Search for the cell housing the specified text and yield its (X, Y) center coordinate. 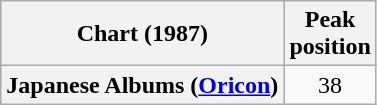
38 (330, 85)
Japanese Albums (Oricon) (142, 85)
Chart (1987) (142, 34)
Peak position (330, 34)
